From the cell containing the given text, extract its center point as (X, Y) coordinate. 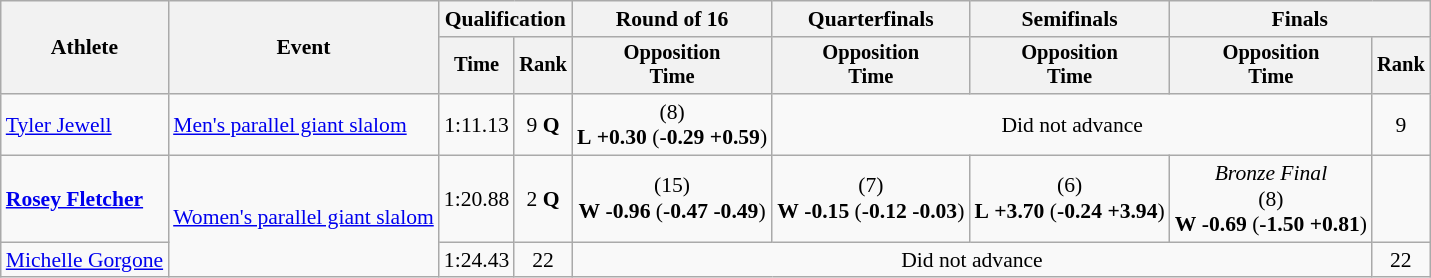
Rosey Fletcher (84, 200)
Tyler Jewell (84, 124)
Qualification (506, 19)
2 Q (543, 200)
1:20.88 (476, 200)
(15)W -0.96 (-0.47 -0.49) (672, 200)
Semifinals (1069, 19)
Women's parallel giant slalom (304, 217)
Michelle Gorgone (84, 260)
9 (1401, 124)
9 Q (543, 124)
Finals (1300, 19)
(8)L +0.30 (-0.29 +0.59) (672, 124)
1:11.13 (476, 124)
Round of 16 (672, 19)
Quarterfinals (870, 19)
(7)W -0.15 (-0.12 -0.03) (870, 200)
Men's parallel giant slalom (304, 124)
1:24.43 (476, 260)
Time (476, 66)
Event (304, 48)
(6)L +3.70 (-0.24 +3.94) (1069, 200)
Athlete (84, 48)
Bronze Final (8)W -0.69 (-1.50 +0.81) (1271, 200)
